Extract the (X, Y) coordinate from the center of the cell holding the provided text.  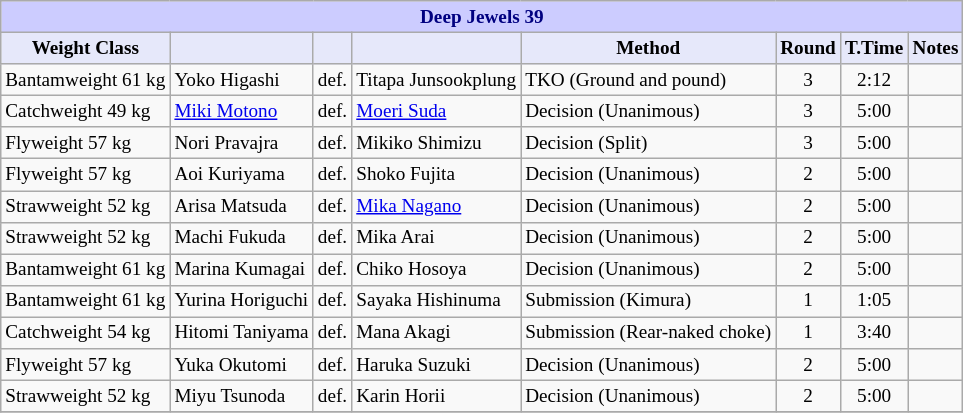
2:12 (874, 80)
Submission (Rear-naked choke) (648, 333)
Moeri Suda (436, 111)
3:40 (874, 333)
Titapa Junsookplung (436, 80)
Marina Kumagai (242, 270)
Catchweight 54 kg (86, 333)
Sayaka Hishinuma (436, 301)
Method (648, 48)
Arisa Matsuda (242, 206)
Machi Fukuda (242, 238)
TKO (Ground and pound) (648, 80)
Miki Motono (242, 111)
Yuka Okutomi (242, 365)
Chiko Hosoya (436, 270)
Weight Class (86, 48)
Nori Pravajra (242, 143)
Mikiko Shimizu (436, 143)
Yoko Higashi (242, 80)
Mika Arai (436, 238)
Shoko Fujita (436, 175)
Karin Horii (436, 396)
T.Time (874, 48)
1:05 (874, 301)
Yurina Horiguchi (242, 301)
Mana Akagi (436, 333)
Deep Jewels 39 (482, 17)
Notes (936, 48)
Aoi Kuriyama (242, 175)
Hitomi Taniyama (242, 333)
Decision (Split) (648, 143)
Round (808, 48)
Catchweight 49 kg (86, 111)
Mika Nagano (436, 206)
Miyu Tsunoda (242, 396)
Submission (Kimura) (648, 301)
Haruka Suzuki (436, 365)
